Pinpoint the cell where the given text exists, returning its (X, Y) midpoint coordinate. 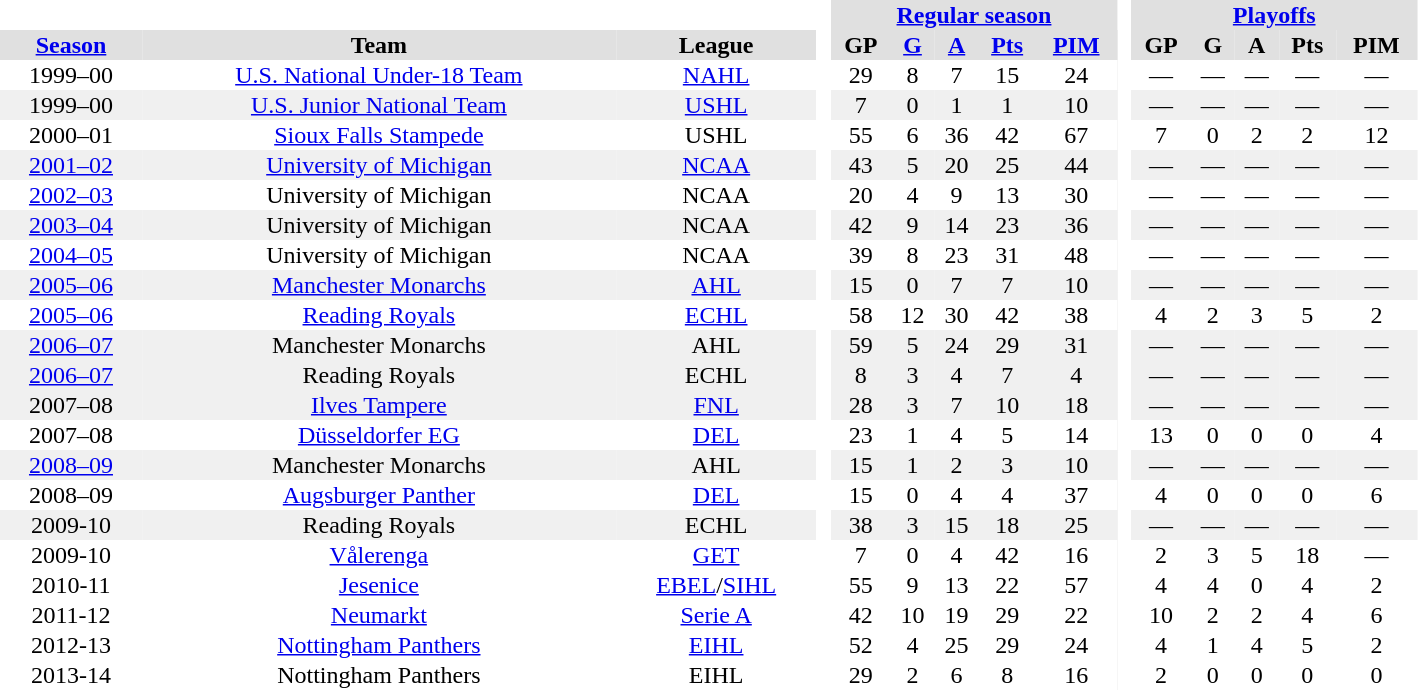
U.S. National Under-18 Team (379, 75)
Sioux Falls Stampede (379, 135)
Jesenice (379, 585)
57 (1076, 585)
2004–05 (71, 255)
U.S. Junior National Team (379, 105)
44 (1076, 165)
Ilves Tampere (379, 405)
Augsburger Panther (379, 495)
19 (957, 615)
67 (1076, 135)
Team (379, 45)
39 (860, 255)
2002–03 (71, 195)
GET (716, 555)
Regular season (974, 15)
2000–01 (71, 135)
FNL (716, 405)
Düsseldorfer EG (379, 435)
52 (860, 645)
28 (860, 405)
Playoffs (1274, 15)
EBEL/SIHL (716, 585)
37 (1076, 495)
2001–02 (71, 165)
NAHL (716, 75)
59 (860, 345)
2013-14 (71, 675)
43 (860, 165)
Season (71, 45)
Vålerenga (379, 555)
2003–04 (71, 225)
Serie A (716, 615)
Neumarkt (379, 615)
2011-12 (71, 615)
48 (1076, 255)
58 (860, 315)
League (716, 45)
2012-13 (71, 645)
2010-11 (71, 585)
